Return [x, y] of the center of cell containing provided text 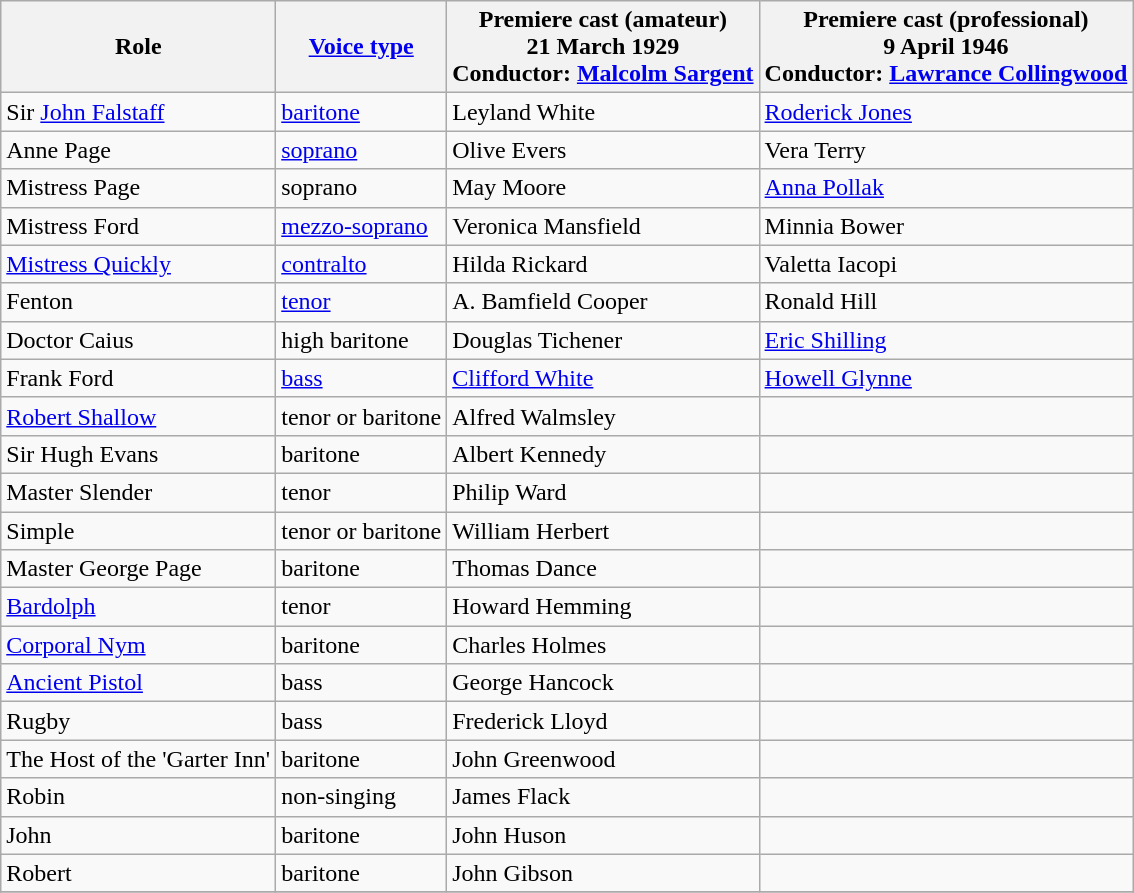
May Moore [603, 188]
Frederick Lloyd [603, 721]
Sir John Falstaff [138, 112]
Philip Ward [603, 492]
Robin [138, 797]
Minnia Bower [946, 226]
Premiere cast (amateur)21 March 1929Conductor: Malcolm Sargent [603, 47]
William Herbert [603, 531]
John Greenwood [603, 759]
Veronica Mansfield [603, 226]
Hilda Rickard [603, 264]
Premiere cast (professional)9 April 1946Conductor: Lawrance Collingwood [946, 47]
Anna Pollak [946, 188]
A. Bamfield Cooper [603, 302]
Leyland White [603, 112]
Ronald Hill [946, 302]
Clifford White [603, 378]
The Host of the 'Garter Inn' [138, 759]
Voice type [362, 47]
Sir Hugh Evans [138, 454]
Simple [138, 531]
non-singing [362, 797]
high baritone [362, 340]
John Huson [603, 835]
Ancient Pistol [138, 683]
Howell Glynne [946, 378]
Master George Page [138, 569]
Doctor Caius [138, 340]
Master Slender [138, 492]
Albert Kennedy [603, 454]
Bardolph [138, 607]
Corporal Nym [138, 645]
Mistress Ford [138, 226]
contralto [362, 264]
Vera Terry [946, 150]
mezzo-soprano [362, 226]
Role [138, 47]
James Flack [603, 797]
Thomas Dance [603, 569]
Anne Page [138, 150]
Olive Evers [603, 150]
Frank Ford [138, 378]
Alfred Walmsley [603, 416]
Mistress Quickly [138, 264]
John [138, 835]
John Gibson [603, 873]
George Hancock [603, 683]
Fenton [138, 302]
Douglas Tichener [603, 340]
Mistress Page [138, 188]
Howard Hemming [603, 607]
Valetta Iacopi [946, 264]
Robert [138, 873]
Eric Shilling [946, 340]
Rugby [138, 721]
Charles Holmes [603, 645]
Robert Shallow [138, 416]
Roderick Jones [946, 112]
